Capture the cell that displays the provided text and extract its (X, Y) central coordinate. 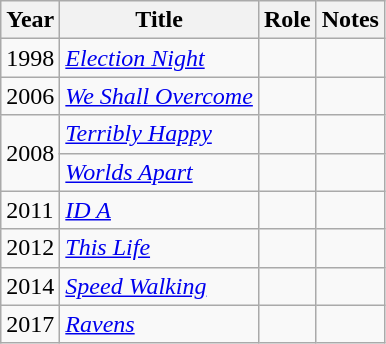
Election Night (160, 58)
Terribly Happy (160, 134)
2012 (30, 248)
ID A (160, 210)
Title (160, 20)
Role (287, 20)
This Life (160, 248)
Worlds Apart (160, 172)
2006 (30, 96)
2011 (30, 210)
2017 (30, 324)
2008 (30, 153)
Year (30, 20)
1998 (30, 58)
Notes (350, 20)
We Shall Overcome (160, 96)
2014 (30, 286)
Ravens (160, 324)
Speed Walking (160, 286)
